Identify which cell holds the provided text, then report its (x, y) central coordinate. 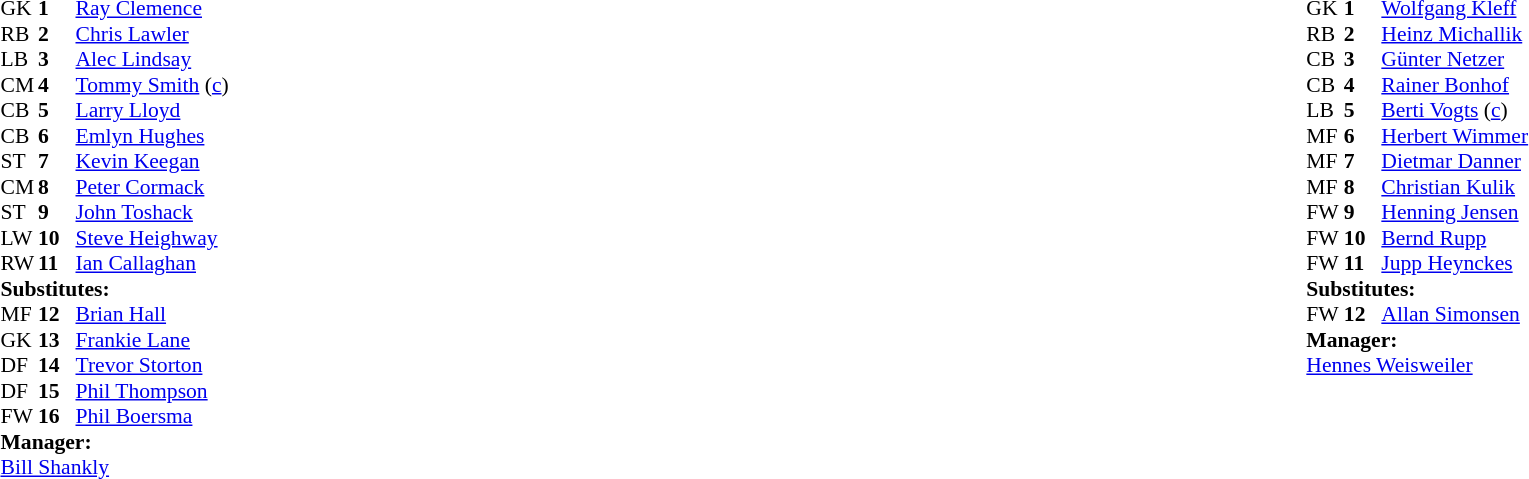
Berti Vogts (c) (1454, 111)
LW (19, 238)
13 (57, 340)
16 (57, 417)
Ian Callaghan (152, 263)
Dietmar Danner (1454, 161)
Peter Cormack (152, 187)
Allan Simonsen (1454, 315)
Frankie Lane (152, 340)
John Toshack (152, 213)
Bernd Rupp (1454, 238)
Steve Heighway (152, 238)
GK (19, 340)
Heinz Michallik (1454, 34)
Phil Boersma (152, 417)
Alec Lindsay (152, 59)
Larry Lloyd (152, 111)
Trevor Storton (152, 365)
Chris Lawler (152, 34)
RW (19, 263)
Tommy Smith (c) (152, 85)
Herbert Wimmer (1454, 136)
Kevin Keegan (152, 161)
15 (57, 391)
Christian Kulik (1454, 187)
Rainer Bonhof (1454, 85)
Phil Thompson (152, 391)
Brian Hall (152, 315)
Henning Jensen (1454, 213)
Jupp Heynckes (1454, 263)
Hennes Weisweiler (1417, 365)
Emlyn Hughes (152, 136)
Günter Netzer (1454, 59)
14 (57, 365)
